Detect which cell encompasses the target text, then output its [X, Y] center coordinate. 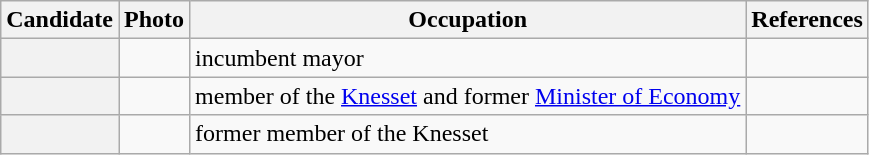
Occupation [468, 20]
Photo [154, 20]
former member of the Knesset [468, 134]
member of the Knesset and former Minister of Economy [468, 96]
Candidate [60, 20]
incumbent mayor [468, 58]
References [808, 20]
